Identify which cell holds the provided text, then report its [x, y] central coordinate. 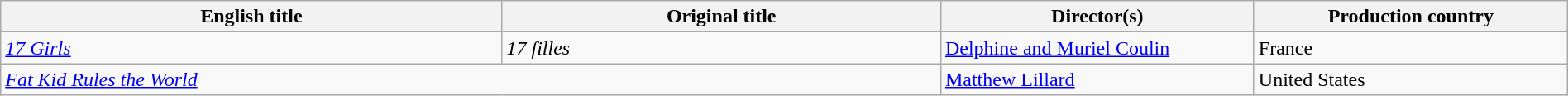
English title [251, 17]
Matthew Lillard [1097, 79]
17 filles [721, 48]
France [1411, 48]
Production country [1411, 17]
17 Girls [251, 48]
Original title [721, 17]
Fat Kid Rules the World [471, 79]
Delphine and Muriel Coulin [1097, 48]
Director(s) [1097, 17]
United States [1411, 79]
